Search for the cell housing the specified text and yield its (X, Y) center coordinate. 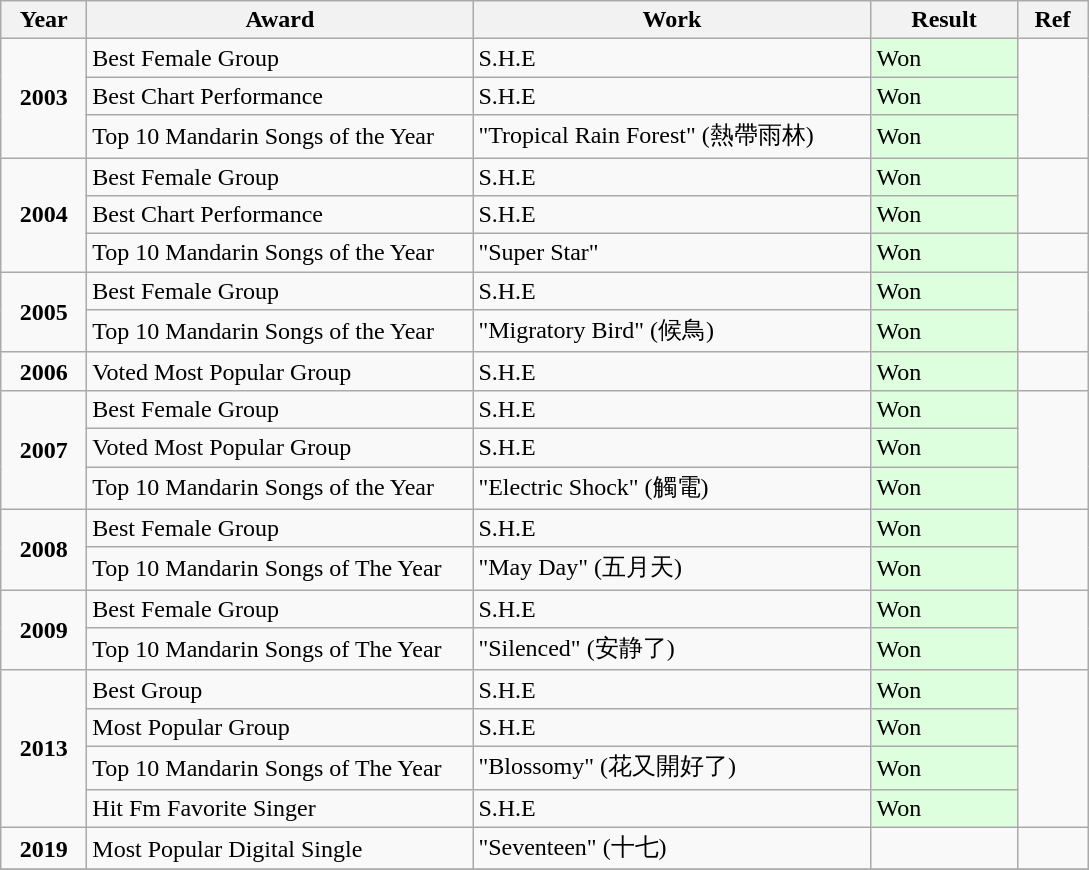
Most Popular Digital Single (280, 848)
2006 (44, 371)
"Silenced" (安静了) (672, 650)
Best Group (280, 689)
Work (672, 20)
"Tropical Rain Forest" (熱帶雨林) (672, 136)
2004 (44, 215)
"Electric Shock" (觸電) (672, 488)
"May Day" (五月天) (672, 568)
"Seventeen" (十七) (672, 848)
2009 (44, 630)
Hit Fm Favorite Singer (280, 808)
2019 (44, 848)
2008 (44, 550)
"Blossomy" (花又開好了) (672, 768)
2013 (44, 748)
Result (944, 20)
2003 (44, 98)
2005 (44, 312)
Year (44, 20)
Award (280, 20)
Ref (1052, 20)
Most Popular Group (280, 727)
"Migratory Bird" (候鳥) (672, 332)
"Super Star" (672, 253)
2007 (44, 450)
